Determine the (X, Y) coordinate at the center of the cell enclosing the given text.  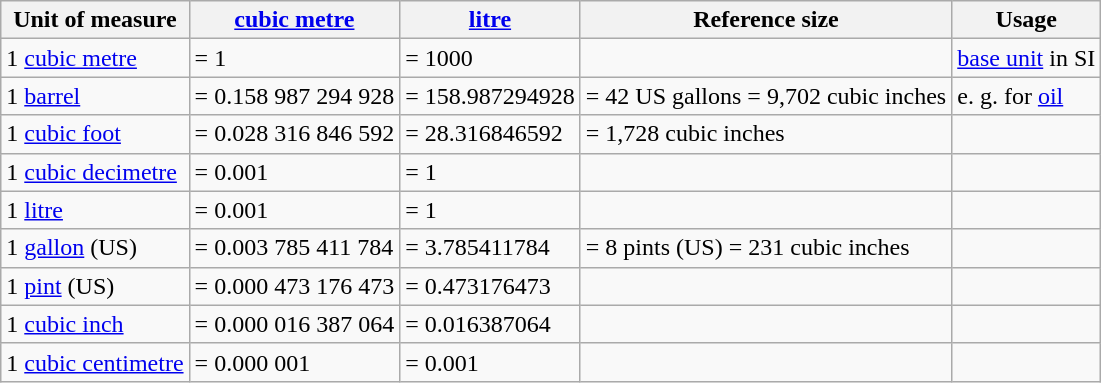
= 158.987294928 (490, 96)
= 42 US gallons = 9,702 cubic inches (766, 96)
= 3.785411784 (490, 248)
base unit in SI (1026, 58)
= 0.473176473 (490, 286)
Unit of measure (95, 20)
= 1,728 cubic inches (766, 134)
= 0.003 785 411 784 (294, 248)
1 cubic centimetre (95, 362)
1 cubic decimetre (95, 172)
1 cubic foot (95, 134)
1 litre (95, 210)
= 0.000 001 (294, 362)
= 0.000 016 387 064 (294, 324)
= 8 pints (US) = 231 cubic inches (766, 248)
cubic metre (294, 20)
1 cubic inch (95, 324)
= 0.028 316 846 592 (294, 134)
1 pint (US) (95, 286)
1 cubic metre (95, 58)
Reference size (766, 20)
= 0.000 473 176 473 (294, 286)
litre (490, 20)
= 0.158 987 294 928 (294, 96)
= 1000 (490, 58)
= 0.016387064 (490, 324)
= 28.316846592 (490, 134)
1 gallon (US) (95, 248)
Usage (1026, 20)
1 barrel (95, 96)
e. g. for oil (1026, 96)
